From the cell containing the given text, extract its center point as [x, y] coordinate. 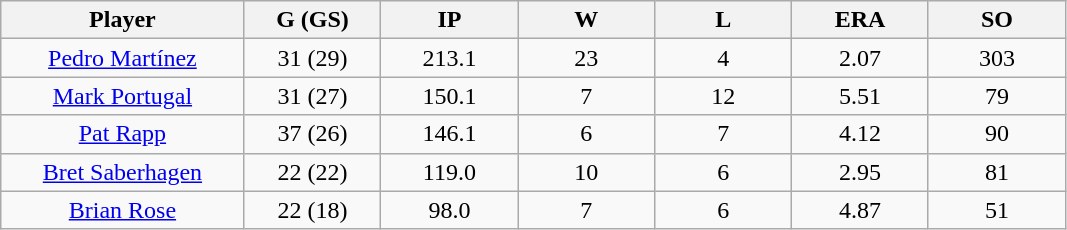
31 (29) [312, 58]
213.1 [450, 58]
23 [586, 58]
SO [996, 20]
W [586, 20]
4.87 [860, 210]
31 (27) [312, 96]
90 [996, 134]
Bret Saberhagen [122, 172]
Mark Portugal [122, 96]
10 [586, 172]
81 [996, 172]
303 [996, 58]
Brian Rose [122, 210]
37 (26) [312, 134]
4.12 [860, 134]
4 [724, 58]
22 (22) [312, 172]
L [724, 20]
Pedro Martínez [122, 58]
G (GS) [312, 20]
ERA [860, 20]
150.1 [450, 96]
2.95 [860, 172]
Pat Rapp [122, 134]
98.0 [450, 210]
79 [996, 96]
Player [122, 20]
22 (18) [312, 210]
12 [724, 96]
146.1 [450, 134]
IP [450, 20]
2.07 [860, 58]
51 [996, 210]
119.0 [450, 172]
5.51 [860, 96]
